Detect which cell encompasses the target text, then output its (x, y) center coordinate. 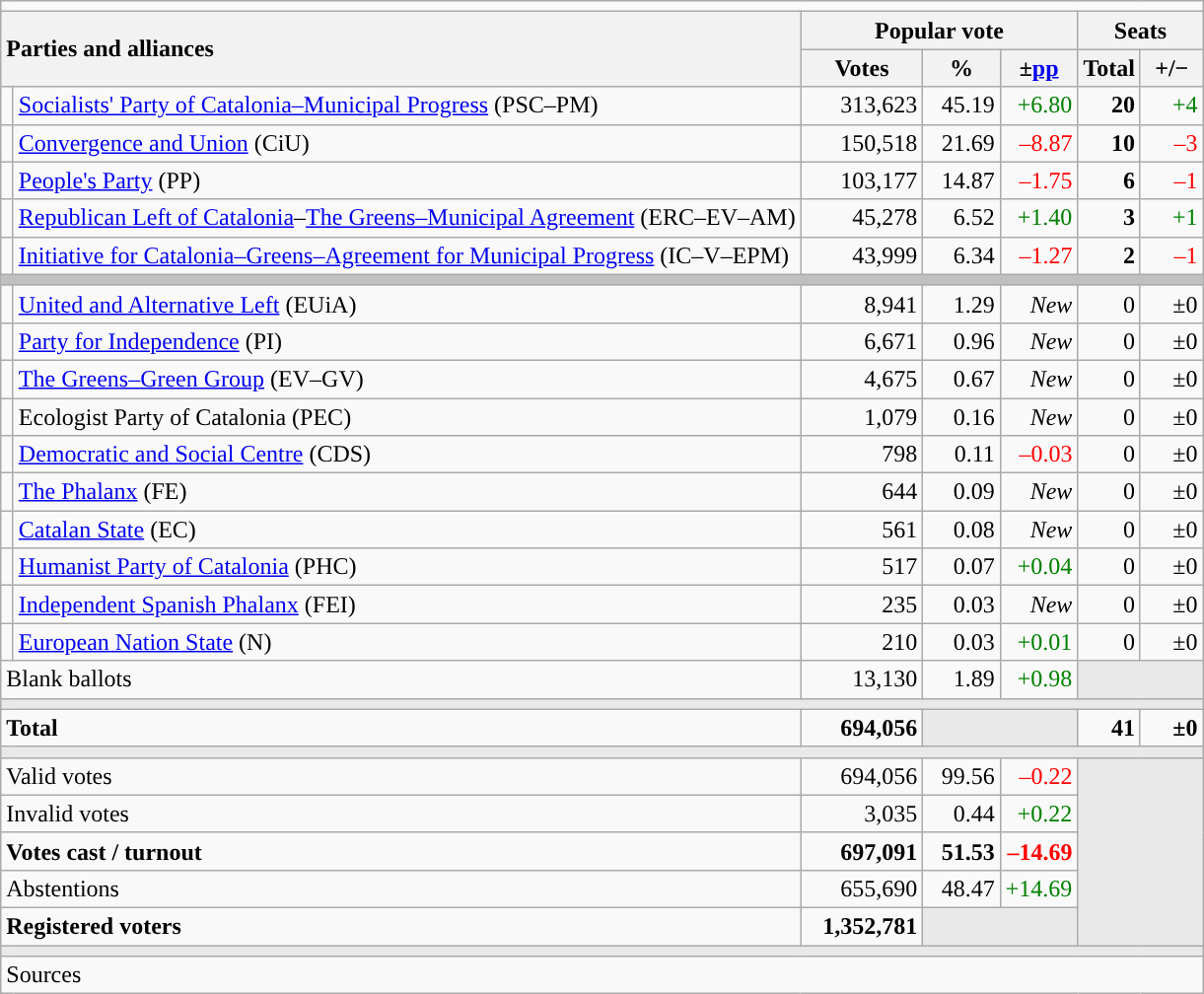
Abstentions (400, 888)
Seats (1140, 31)
People's Party (PP) (406, 180)
45.19 (962, 106)
0.09 (962, 492)
3,035 (862, 814)
+0.98 (1039, 679)
–8.87 (1039, 143)
The Greens–Green Group (EV–GV) (406, 379)
–1.27 (1039, 255)
Parties and alliances (400, 49)
–3 (1171, 143)
48.47 (962, 888)
3 (1109, 218)
The Phalanx (FE) (406, 492)
43,999 (862, 255)
–1.75 (1039, 180)
% (962, 68)
655,690 (862, 888)
517 (862, 567)
210 (862, 642)
697,091 (862, 851)
21.69 (962, 143)
Initiative for Catalonia–Greens–Agreement for Municipal Progress (IC–V–EPM) (406, 255)
6 (1109, 180)
45,278 (862, 218)
Republican Left of Catalonia–The Greens–Municipal Agreement (ERC–EV–AM) (406, 218)
–0.22 (1039, 776)
103,177 (862, 180)
Democratic and Social Centre (CDS) (406, 455)
0.96 (962, 341)
Invalid votes (400, 814)
798 (862, 455)
150,518 (862, 143)
Catalan State (EC) (406, 530)
235 (862, 604)
Party for Independence (PI) (406, 341)
561 (862, 530)
Sources (602, 975)
Independent Spanish Phalanx (FEI) (406, 604)
51.53 (962, 851)
41 (1109, 728)
–14.69 (1039, 851)
Blank ballots (400, 679)
Popular vote (939, 31)
13,130 (862, 679)
Votes (862, 68)
4,675 (862, 379)
European Nation State (N) (406, 642)
+1 (1171, 218)
313,623 (862, 106)
0.08 (962, 530)
+0.01 (1039, 642)
–0.03 (1039, 455)
Valid votes (400, 776)
6,671 (862, 341)
2 (1109, 255)
1,079 (862, 417)
0.11 (962, 455)
United and Alternative Left (EUiA) (406, 304)
+0.04 (1039, 567)
±pp (1039, 68)
8,941 (862, 304)
1,352,781 (862, 926)
644 (862, 492)
+/− (1171, 68)
Humanist Party of Catalonia (PHC) (406, 567)
10 (1109, 143)
14.87 (962, 180)
0.07 (962, 567)
Registered voters (400, 926)
+6.80 (1039, 106)
0.44 (962, 814)
+4 (1171, 106)
0.67 (962, 379)
Votes cast / turnout (400, 851)
1.89 (962, 679)
20 (1109, 106)
Convergence and Union (CiU) (406, 143)
99.56 (962, 776)
6.52 (962, 218)
+0.22 (1039, 814)
+14.69 (1039, 888)
Ecologist Party of Catalonia (PEC) (406, 417)
0.16 (962, 417)
6.34 (962, 255)
+1.40 (1039, 218)
1.29 (962, 304)
Socialists' Party of Catalonia–Municipal Progress (PSC–PM) (406, 106)
